Pinpoint the cell where the given text exists, returning its [X, Y] midpoint coordinate. 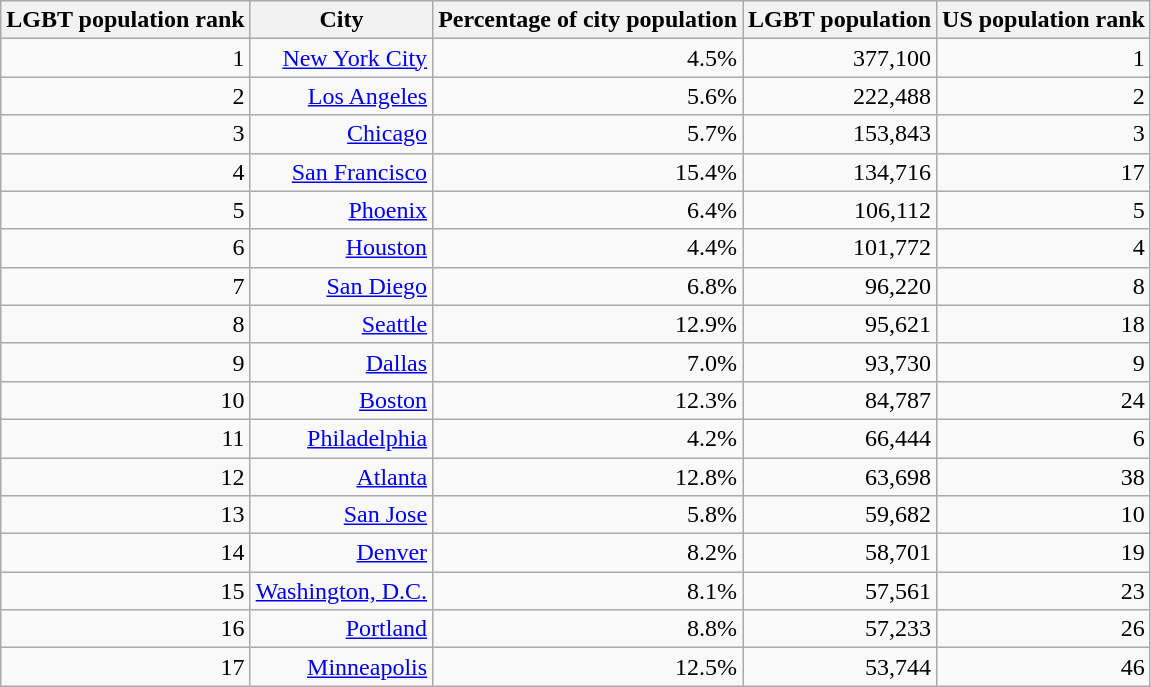
12 [126, 477]
53,744 [840, 667]
6.4% [588, 210]
LGBT population rank [126, 20]
Portland [341, 629]
12.3% [588, 400]
95,621 [840, 324]
4.2% [588, 438]
Seattle [341, 324]
96,220 [840, 286]
4.4% [588, 248]
16 [126, 629]
LGBT population [840, 20]
63,698 [840, 477]
Phoenix [341, 210]
12.8% [588, 477]
38 [1044, 477]
46 [1044, 667]
8.1% [588, 591]
23 [1044, 591]
19 [1044, 553]
59,682 [840, 515]
5.8% [588, 515]
8.8% [588, 629]
12.9% [588, 324]
15 [126, 591]
San Diego [341, 286]
Percentage of city population [588, 20]
222,488 [840, 96]
New York City [341, 58]
57,561 [840, 591]
101,772 [840, 248]
Chicago [341, 134]
Boston [341, 400]
Dallas [341, 362]
San Francisco [341, 172]
12.5% [588, 667]
153,843 [840, 134]
US population rank [1044, 20]
San Jose [341, 515]
Los Angeles [341, 96]
6.8% [588, 286]
14 [126, 553]
377,100 [840, 58]
7 [126, 286]
13 [126, 515]
57,233 [840, 629]
66,444 [840, 438]
Denver [341, 553]
Washington, D.C. [341, 591]
Houston [341, 248]
18 [1044, 324]
8.2% [588, 553]
24 [1044, 400]
5.7% [588, 134]
26 [1044, 629]
Minneapolis [341, 667]
134,716 [840, 172]
Atlanta [341, 477]
58,701 [840, 553]
4.5% [588, 58]
Philadelphia [341, 438]
15.4% [588, 172]
11 [126, 438]
93,730 [840, 362]
106,112 [840, 210]
5.6% [588, 96]
City [341, 20]
7.0% [588, 362]
84,787 [840, 400]
